Capture the cell that displays the provided text and extract its [x, y] central coordinate. 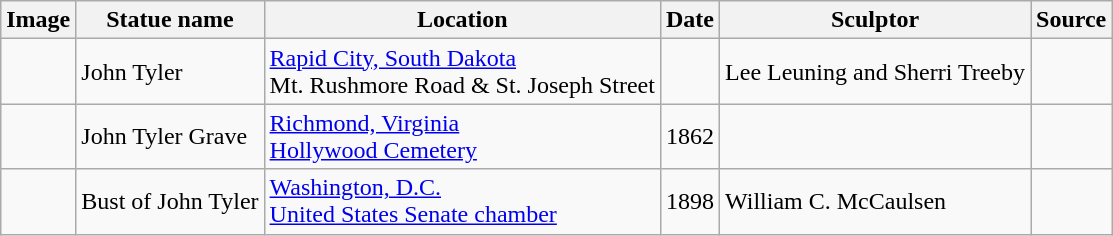
Image [38, 20]
1862 [690, 136]
Washington, D.C.United States Senate chamber [462, 202]
Rapid City, South DakotaMt. Rushmore Road & St. Joseph Street [462, 72]
John Tyler [170, 72]
Lee Leuning and Sherri Treeby [876, 72]
Source [1072, 20]
Statue name [170, 20]
Sculptor [876, 20]
Bust of John Tyler [170, 202]
Date [690, 20]
Location [462, 20]
1898 [690, 202]
William C. McCaulsen [876, 202]
Richmond, VirginiaHollywood Cemetery [462, 136]
John Tyler Grave [170, 136]
